Output the (X, Y) coordinate of the center of the cell containing the given text.  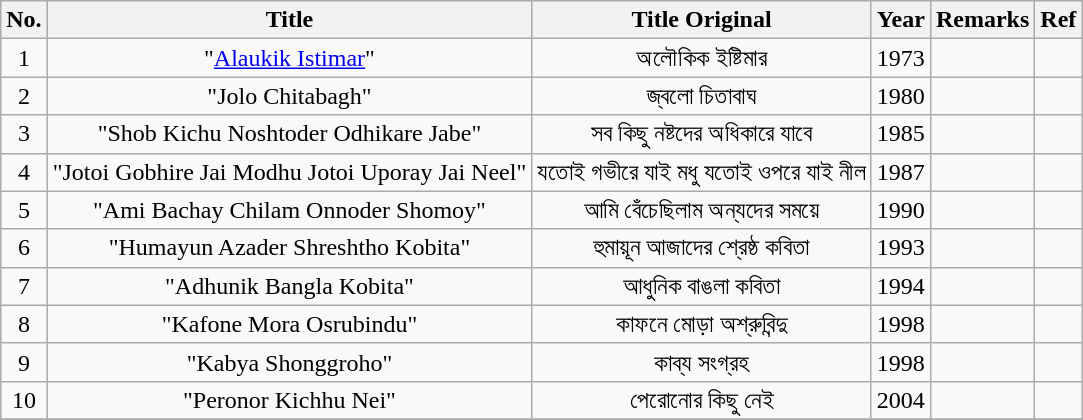
3 (24, 134)
"Jotoi Gobhire Jai Modhu Jotoi Uporay Jai Neel" (290, 172)
1994 (900, 286)
"Peronor Kichhu Nei" (290, 400)
1993 (900, 248)
যতোই গভীরে যাই মধু যতোই ওপরে যাই নীল (702, 172)
"Humayun Azader Shreshtho Kobita" (290, 248)
1985 (900, 134)
Ref (1058, 20)
Remarks (982, 20)
"Jolo Chitabagh" (290, 96)
1990 (900, 210)
4 (24, 172)
1980 (900, 96)
"Ami Bachay Chilam Onnoder Shomoy" (290, 210)
"Adhunik Bangla Kobita" (290, 286)
পেরোনোর কিছু নেই (702, 400)
Title Original (702, 20)
1987 (900, 172)
হুমায়ূন আজাদের শ্রেষ্ঠ কবিতা (702, 248)
9 (24, 362)
"Kabya Shonggroho" (290, 362)
আমি বেঁচেছিলাম অন্যদের সময়ে (702, 210)
Year (900, 20)
No. (24, 20)
8 (24, 324)
5 (24, 210)
2004 (900, 400)
1 (24, 58)
Title (290, 20)
সব কিছু নষ্টদের অধিকারে যাবে (702, 134)
অলৌকিক ইষ্টিমার (702, 58)
"Kafone Mora Osrubindu" (290, 324)
7 (24, 286)
10 (24, 400)
2 (24, 96)
"Alaukik Istimar" (290, 58)
কাফনে মোড়া অশ্রুবিন্দু (702, 324)
জ্বলো চিতাবাঘ (702, 96)
কাব্য সংগ্রহ (702, 362)
6 (24, 248)
আধুনিক বাঙলা কবিতা (702, 286)
1973 (900, 58)
"Shob Kichu Noshtoder Odhikare Jabe" (290, 134)
